Extract the (X, Y) coordinate from the center of the cell holding the provided text.  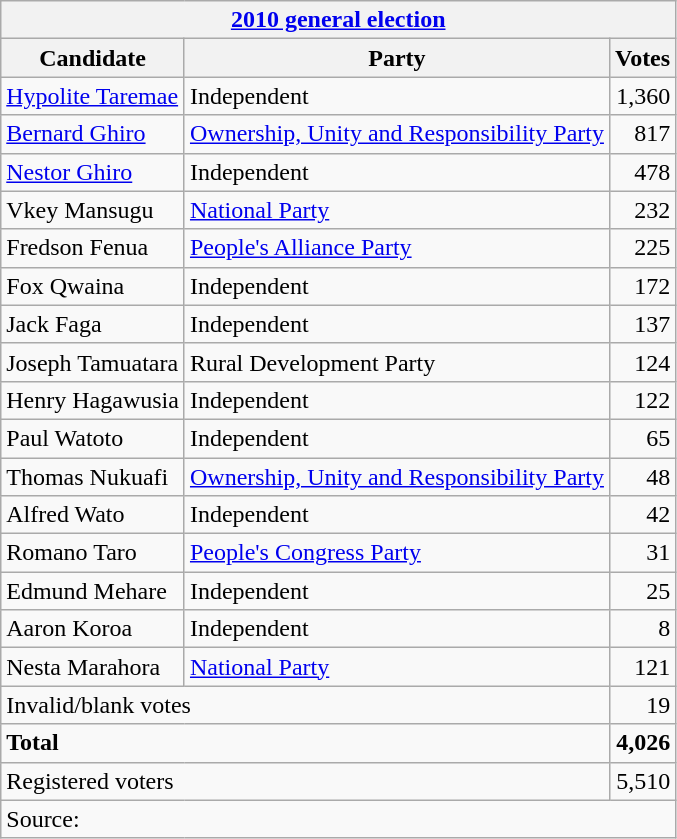
Alfred Wato (93, 515)
172 (642, 286)
Thomas Nukuafi (93, 477)
Paul Watoto (93, 438)
Fox Qwaina (93, 286)
Total (306, 743)
Vkey Mansugu (93, 210)
121 (642, 667)
Party (396, 58)
Romano Taro (93, 553)
65 (642, 438)
124 (642, 362)
Nesta Marahora (93, 667)
Source: (338, 819)
Votes (642, 58)
48 (642, 477)
Aaron Koroa (93, 629)
122 (642, 400)
Henry Hagawusia (93, 400)
225 (642, 248)
People's Alliance Party (396, 248)
Hypolite Taremae (93, 96)
Jack Faga (93, 324)
4,026 (642, 743)
5,510 (642, 781)
Bernard Ghiro (93, 134)
1,360 (642, 96)
Rural Development Party (396, 362)
2010 general election (338, 20)
People's Congress Party (396, 553)
Edmund Mehare (93, 591)
8 (642, 629)
137 (642, 324)
817 (642, 134)
Fredson Fenua (93, 248)
478 (642, 172)
31 (642, 553)
Registered voters (306, 781)
Joseph Tamuatara (93, 362)
Candidate (93, 58)
42 (642, 515)
Invalid/blank votes (306, 705)
25 (642, 591)
19 (642, 705)
232 (642, 210)
Nestor Ghiro (93, 172)
